Return the [X, Y] coordinate for the center point of the cell that contains the specified text.  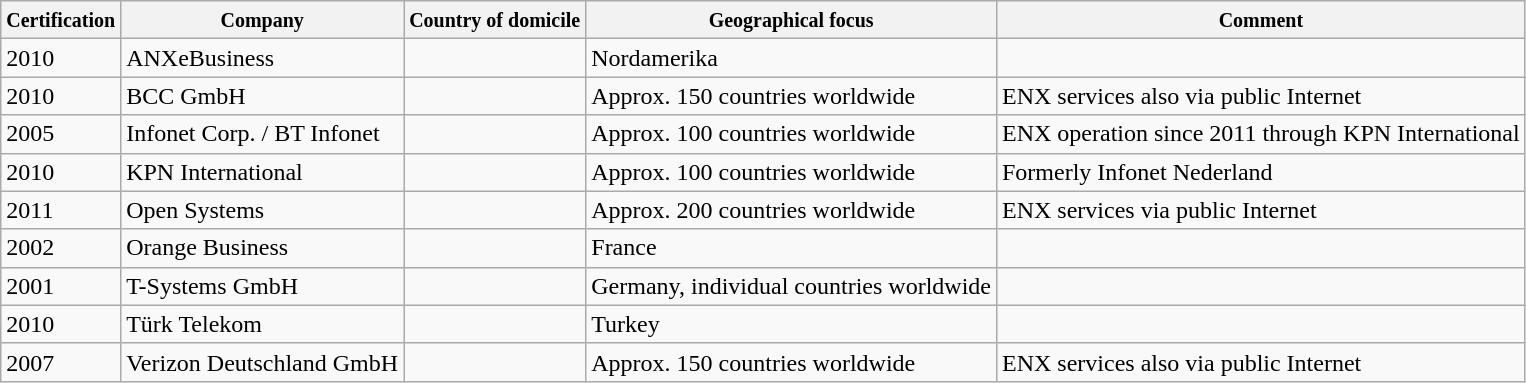
Country of domicile [495, 20]
Geographical focus [792, 20]
Türk Telekom [262, 324]
Formerly Infonet Nederland [1260, 172]
Company [262, 20]
2001 [61, 286]
Certification [61, 20]
Comment [1260, 20]
Orange Business [262, 248]
Approx. 200 countries worldwide [792, 210]
T-Systems GmbH [262, 286]
ENX operation since 2011 through KPN International [1260, 134]
Nordamerika [792, 58]
BCC GmbH [262, 96]
Open Systems [262, 210]
2005 [61, 134]
2002 [61, 248]
2007 [61, 362]
Verizon Deutschland GmbH [262, 362]
2011 [61, 210]
Germany, individual countries worldwide [792, 286]
KPN International [262, 172]
ENX services via public Internet [1260, 210]
Infonet Corp. / BT Infonet [262, 134]
France [792, 248]
Turkey [792, 324]
ANXeBusiness [262, 58]
